Return [x, y] of the center of cell containing provided text 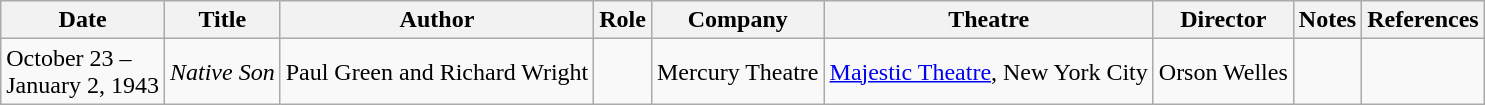
Role [623, 20]
Author [437, 20]
Director [1223, 20]
Notes [1327, 20]
Date [83, 20]
Theatre [988, 20]
Orson Welles [1223, 72]
October 23 –January 2, 1943 [83, 72]
Native Son [222, 72]
Title [222, 20]
Paul Green and Richard Wright [437, 72]
Company [738, 20]
Majestic Theatre, New York City [988, 72]
Mercury Theatre [738, 72]
References [1424, 20]
